Extract the (x, y) coordinate from the center of the cell holding the provided text.  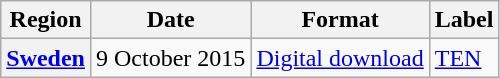
Format (340, 20)
Label (464, 20)
Date (170, 20)
Sweden (46, 58)
Region (46, 20)
Digital download (340, 58)
TEN (464, 58)
9 October 2015 (170, 58)
